Return the (x, y) coordinate for the center point of the cell that contains the specified text.  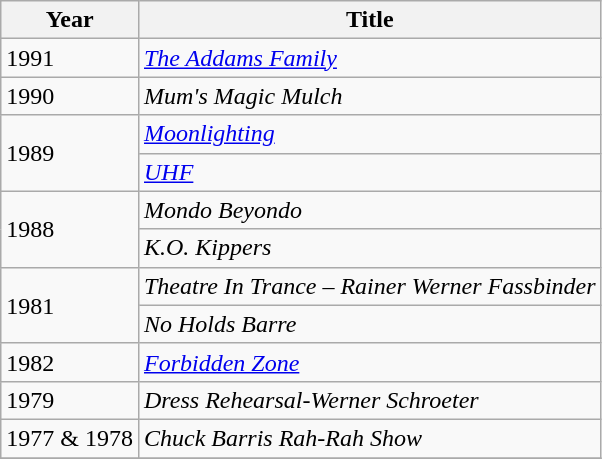
1981 (70, 305)
Year (70, 20)
1990 (70, 96)
Moonlighting (370, 134)
K.O. Kippers (370, 248)
Mum's Magic Mulch (370, 96)
1977 & 1978 (70, 438)
Title (370, 20)
1979 (70, 400)
Mondo Beyondo (370, 210)
1989 (70, 153)
Theatre In Trance – Rainer Werner Fassbinder (370, 286)
Chuck Barris Rah-Rah Show (370, 438)
UHF (370, 172)
The Addams Family (370, 58)
1991 (70, 58)
1988 (70, 229)
Dress Rehearsal-Werner Schroeter (370, 400)
1982 (70, 362)
Forbidden Zone (370, 362)
No Holds Barre (370, 324)
